Extract the (x, y) coordinate from the center of the cell holding the provided text.  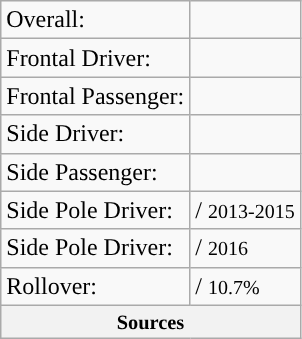
Side Passenger: (96, 172)
Sources (150, 322)
/ 2016 (245, 248)
Overall: (96, 20)
Frontal Passenger: (96, 96)
Rollover: (96, 286)
Side Driver: (96, 134)
Frontal Driver: (96, 58)
/ 10.7% (245, 286)
/ 2013-2015 (245, 210)
